Return the (x, y) coordinate for the center point of the cell that contains the specified text.  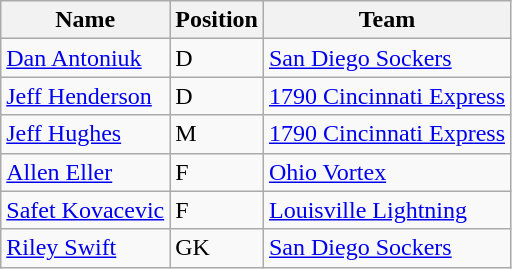
Position (217, 20)
M (217, 134)
Jeff Henderson (86, 96)
GK (217, 248)
Allen Eller (86, 172)
Jeff Hughes (86, 134)
Team (386, 20)
Riley Swift (86, 248)
Ohio Vortex (386, 172)
Louisville Lightning (386, 210)
Dan Antoniuk (86, 58)
Safet Kovacevic (86, 210)
Name (86, 20)
